Capture the cell that displays the provided text and extract its (X, Y) central coordinate. 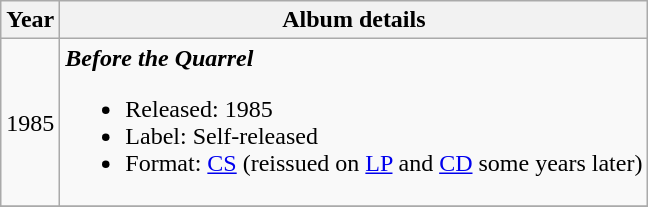
Before the QuarrelReleased: 1985Label: Self-releasedFormat: CS (reissued on LP and CD some years later) (354, 122)
1985 (30, 122)
Year (30, 20)
Album details (354, 20)
